Capture the cell that displays the provided text and extract its (x, y) central coordinate. 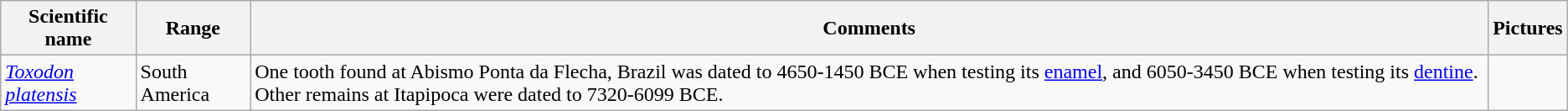
Scientific name (69, 29)
South America (193, 82)
Range (193, 29)
Toxodon platensis (69, 82)
Pictures (1528, 29)
Comments (869, 29)
